Identify which cell holds the provided text, then report its (x, y) central coordinate. 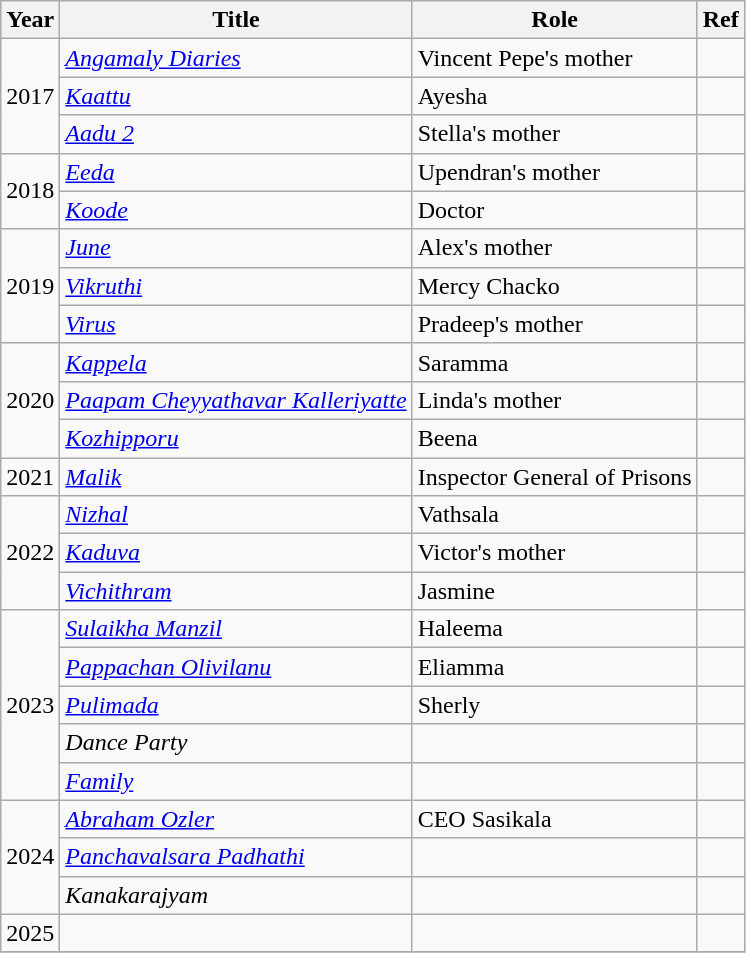
2020 (30, 400)
2021 (30, 477)
Kappela (236, 362)
Vincent Pepe's mother (554, 58)
Vichithram (236, 591)
Pappachan Olivilanu (236, 667)
Sherly (554, 705)
2025 (30, 933)
Eeda (236, 172)
2019 (30, 286)
Role (554, 20)
Kozhipporu (236, 438)
Victor's mother (554, 553)
Title (236, 20)
Haleema (554, 629)
Ref (720, 20)
Abraham Ozler (236, 819)
Eliamma (554, 667)
Kanakarajyam (236, 895)
Angamaly Diaries (236, 58)
Ayesha (554, 96)
2022 (30, 553)
Sulaikha Manzil (236, 629)
Virus (236, 324)
Mercy Chacko (554, 286)
2024 (30, 857)
June (236, 248)
Stella's mother (554, 134)
Kaattu (236, 96)
Dance Party (236, 743)
Vikruthi (236, 286)
2018 (30, 191)
Panchavalsara Padhathi (236, 857)
Family (236, 781)
2023 (30, 705)
Saramma (554, 362)
Nizhal (236, 515)
Year (30, 20)
Jasmine (554, 591)
Paapam Cheyyathavar Kalleriyatte (236, 400)
Malik (236, 477)
2017 (30, 96)
Pulimada (236, 705)
Linda's mother (554, 400)
Koode (236, 210)
Inspector General of Prisons (554, 477)
Upendran's mother (554, 172)
Alex's mother (554, 248)
Beena (554, 438)
Pradeep's mother (554, 324)
Kaduva (236, 553)
CEO Sasikala (554, 819)
Vathsala (554, 515)
Doctor (554, 210)
Aadu 2 (236, 134)
